Output the [x, y] coordinate of the center of the cell containing the given text.  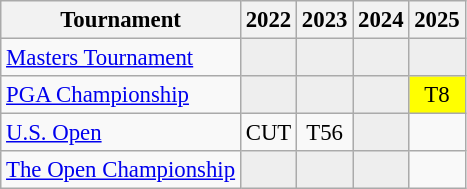
Tournament [121, 20]
2025 [437, 20]
2023 [325, 20]
U.S. Open [121, 133]
2024 [381, 20]
T56 [325, 133]
2022 [268, 20]
T8 [437, 95]
The Open Championship [121, 170]
PGA Championship [121, 95]
Masters Tournament [121, 58]
CUT [268, 133]
